For the text-containing cell, return its midpoint in (X, Y) coordinate format. 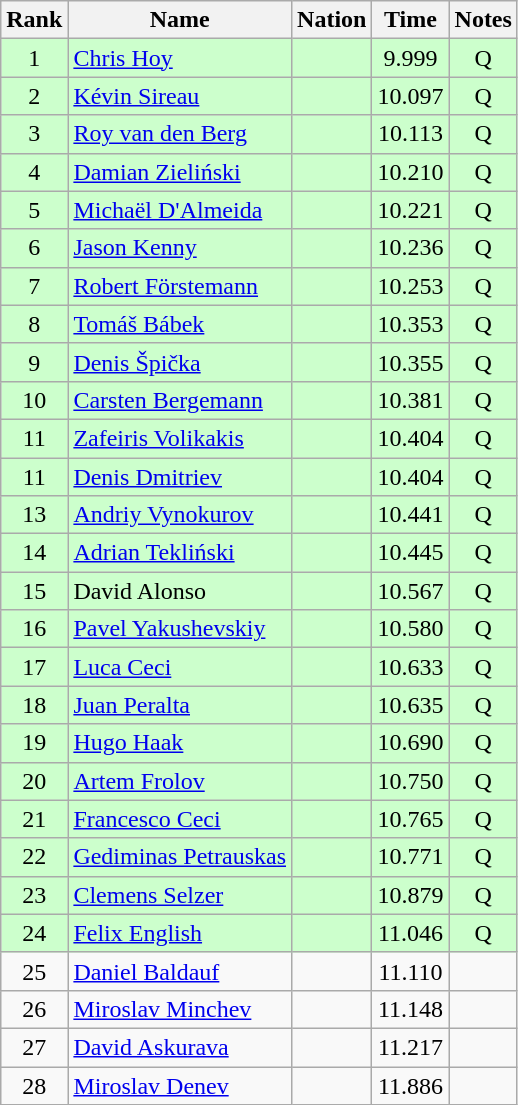
16 (34, 629)
10.210 (410, 172)
14 (34, 553)
Name (180, 20)
Notes (483, 20)
10 (34, 400)
7 (34, 286)
3 (34, 134)
10.253 (410, 286)
10.771 (410, 857)
9.999 (410, 58)
Denis Dmitriev (180, 477)
27 (34, 1047)
Damian Zieliński (180, 172)
Adrian Tekliński (180, 553)
10.113 (410, 134)
11.046 (410, 933)
Jason Kenny (180, 248)
Hugo Haak (180, 743)
21 (34, 819)
Zafeiris Volikakis (180, 438)
10.445 (410, 553)
Daniel Baldauf (180, 971)
Roy van den Berg (180, 134)
15 (34, 591)
Kévin Sireau (180, 96)
David Askurava (180, 1047)
26 (34, 1009)
10.441 (410, 515)
10.097 (410, 96)
Chris Hoy (180, 58)
11.217 (410, 1047)
10.236 (410, 248)
20 (34, 781)
11.148 (410, 1009)
23 (34, 895)
David Alonso (180, 591)
13 (34, 515)
4 (34, 172)
Carsten Bergemann (180, 400)
10.750 (410, 781)
Pavel Yakushevskiy (180, 629)
Nation (332, 20)
Artem Frolov (180, 781)
1 (34, 58)
10.381 (410, 400)
17 (34, 667)
Francesco Ceci (180, 819)
24 (34, 933)
10.879 (410, 895)
18 (34, 705)
Luca Ceci (180, 667)
Tomáš Bábek (180, 324)
Felix English (180, 933)
10.690 (410, 743)
Miroslav Minchev (180, 1009)
Robert Förstemann (180, 286)
11.886 (410, 1085)
11.110 (410, 971)
25 (34, 971)
9 (34, 362)
6 (34, 248)
10.580 (410, 629)
10.765 (410, 819)
Miroslav Denev (180, 1085)
Michaël D'Almeida (180, 210)
2 (34, 96)
Andriy Vynokurov (180, 515)
Time (410, 20)
10.355 (410, 362)
5 (34, 210)
10.353 (410, 324)
8 (34, 324)
Denis Špička (180, 362)
19 (34, 743)
28 (34, 1085)
Clemens Selzer (180, 895)
10.633 (410, 667)
10.635 (410, 705)
22 (34, 857)
Rank (34, 20)
Gediminas Petrauskas (180, 857)
Juan Peralta (180, 705)
10.567 (410, 591)
10.221 (410, 210)
